Identify which cell holds the provided text, then report its (X, Y) central coordinate. 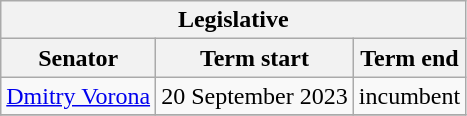
Term start (255, 58)
Term end (409, 58)
incumbent (409, 96)
Legislative (234, 20)
Senator (78, 58)
Dmitry Vorona (78, 96)
20 September 2023 (255, 96)
